Identify which cell holds the provided text, then report its (x, y) central coordinate. 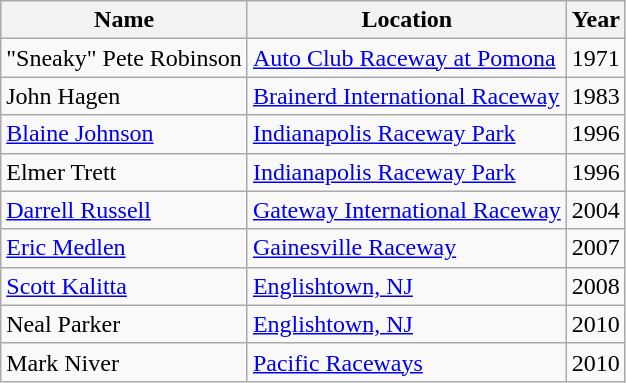
1971 (596, 58)
Location (406, 20)
"Sneaky" Pete Robinson (124, 58)
Gainesville Raceway (406, 248)
2008 (596, 286)
Pacific Raceways (406, 362)
Blaine Johnson (124, 134)
Gateway International Raceway (406, 210)
Name (124, 20)
Eric Medlen (124, 248)
Scott Kalitta (124, 286)
Year (596, 20)
Neal Parker (124, 324)
John Hagen (124, 96)
Auto Club Raceway at Pomona (406, 58)
2004 (596, 210)
Brainerd International Raceway (406, 96)
2007 (596, 248)
1983 (596, 96)
Darrell Russell (124, 210)
Mark Niver (124, 362)
Elmer Trett (124, 172)
